Scan for the cell matching the given text and deliver its [x, y] coordinate at center. 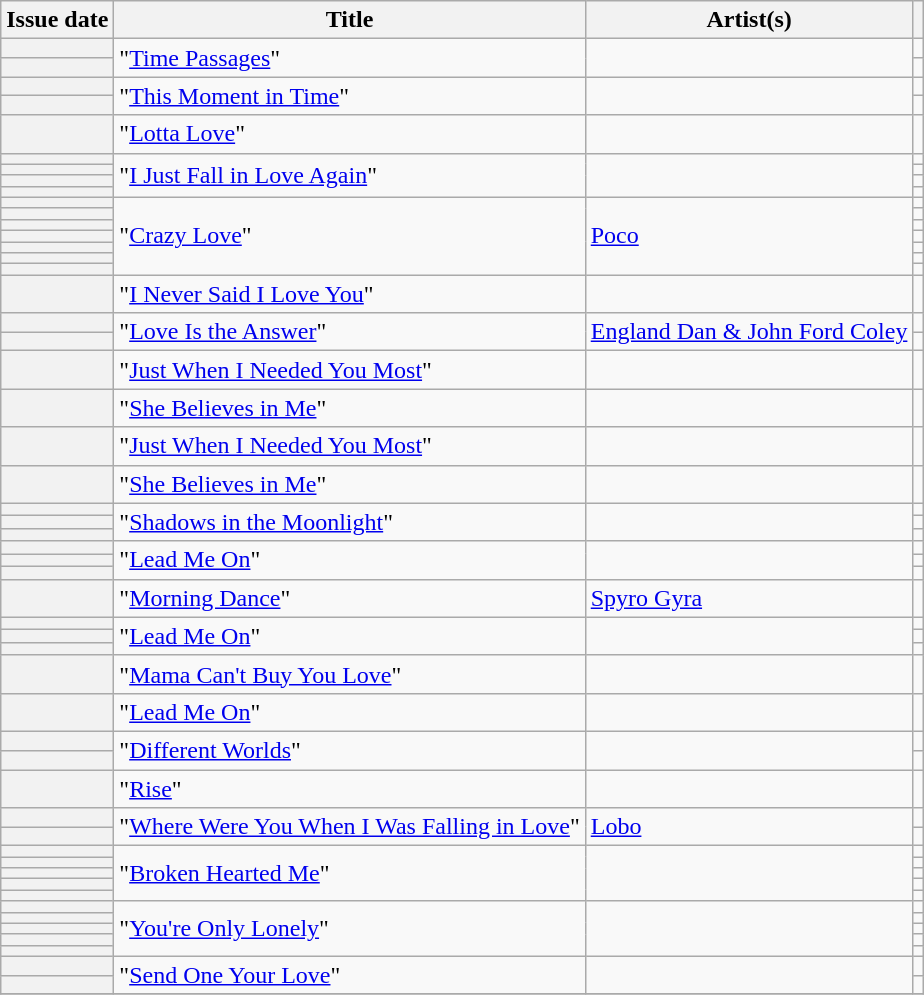
Issue date [58, 20]
Spyro Gyra [749, 598]
"Shadows in the Moonlight" [350, 522]
"Love Is the Answer" [350, 332]
Artist(s) [749, 20]
"This Moment in Time" [350, 96]
"Mama Can't Buy You Love" [350, 674]
"Send One Your Love" [350, 975]
"Different Worlds" [350, 750]
Poco [749, 236]
"You're Only Lonely" [350, 928]
"Broken Hearted Me" [350, 874]
Lobo [749, 827]
"Crazy Love" [350, 236]
"Time Passages" [350, 58]
"I Just Fall in Love Again" [350, 175]
"Lotta Love" [350, 134]
"Where Were You When I Was Falling in Love" [350, 827]
"I Never Said I Love You" [350, 294]
"Rise" [350, 789]
"Morning Dance" [350, 598]
Title [350, 20]
England Dan & John Ford Coley [749, 332]
